Pinpoint the cell where the given text exists, returning its (X, Y) midpoint coordinate. 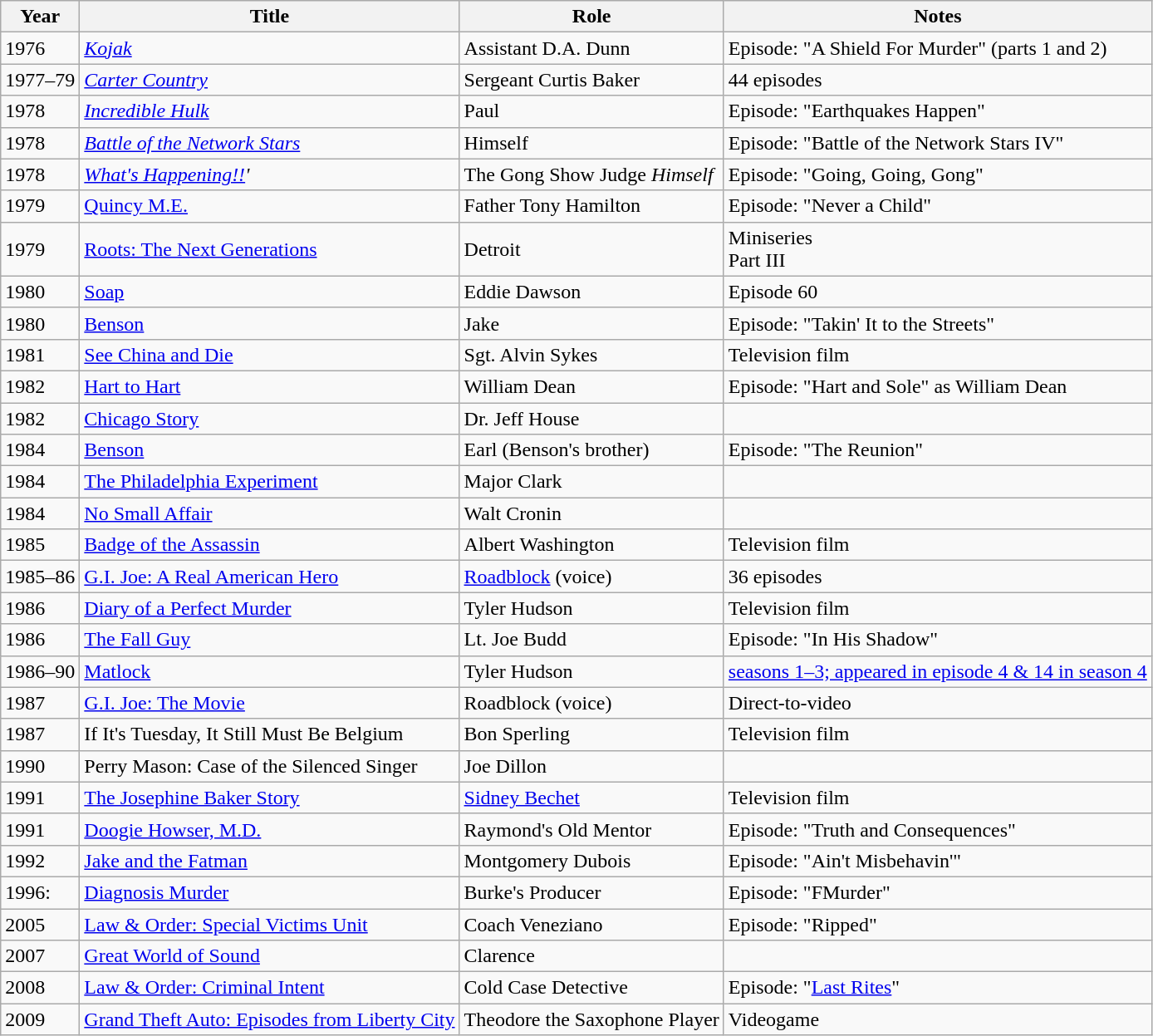
Badge of the Assassin (269, 545)
Year (40, 17)
Law & Order: Special Victims Unit (269, 925)
The Gong Show Judge Himself (591, 174)
Direct-to-video (937, 703)
Episode: "Truth and Consequences" (937, 829)
1977–79 (40, 80)
Lt. Joe Budd (591, 640)
Episode: "A Shield For Murder" (parts 1 and 2) (937, 48)
Role (591, 17)
2009 (40, 1019)
Montgomery Dubois (591, 861)
Sergeant Curtis Baker (591, 80)
Episode: "Hart and Sole" as William Dean (937, 386)
Raymond's Old Mentor (591, 829)
Bon Sperling (591, 734)
William Dean (591, 386)
Dr. Jeff House (591, 418)
Incredible Hulk (269, 111)
No Small Affair (269, 513)
Law & Order: Criminal Intent (269, 988)
Eddie Dawson (591, 292)
Perry Mason: Case of the Silenced Singer (269, 766)
Clarence (591, 956)
Episode 60 (937, 292)
1992 (40, 861)
Major Clark (591, 482)
Burke's Producer (591, 892)
MiniseriesPart III (937, 249)
G.I. Joe: The Movie (269, 703)
The Josephine Baker Story (269, 798)
2005 (40, 925)
Cold Case Detective (591, 988)
Roots: The Next Generations (269, 249)
Title (269, 17)
G.I. Joe: A Real American Hero (269, 577)
1985 (40, 545)
Great World of Sound (269, 956)
Matlock (269, 671)
If It's Tuesday, It Still Must Be Belgium (269, 734)
Hart to Hart (269, 386)
Notes (937, 17)
Jake and the Fatman (269, 861)
1985–86 (40, 577)
Coach Veneziano (591, 925)
See China and Die (269, 355)
Assistant D.A. Dunn (591, 48)
Episode: "In His Shadow" (937, 640)
Episode: "Battle of the Network Stars IV" (937, 143)
Albert Washington (591, 545)
The Fall Guy (269, 640)
Soap (269, 292)
Diagnosis Murder (269, 892)
Carter Country (269, 80)
Theodore the Saxophone Player (591, 1019)
Episode: "Never a Child" (937, 206)
Videogame (937, 1019)
Doogie Howser, M.D. (269, 829)
Sgt. Alvin Sykes (591, 355)
Episode: "Ain't Misbehavin'" (937, 861)
Episode: "Takin' It to the Streets" (937, 323)
Detroit (591, 249)
Episode: "Earthquakes Happen" (937, 111)
Episode: "Last Rites" (937, 988)
2008 (40, 988)
1990 (40, 766)
Episode: "FMurder" (937, 892)
44 episodes (937, 80)
Sidney Bechet (591, 798)
Episode: "Ripped" (937, 925)
Grand Theft Auto: Episodes from Liberty City (269, 1019)
36 episodes (937, 577)
Earl (Benson's brother) (591, 450)
Quincy M.E. (269, 206)
1996: (40, 892)
1976 (40, 48)
Father Tony Hamilton (591, 206)
Episode: "Going, Going, Gong" (937, 174)
seasons 1–3; appeared in episode 4 & 14 in season 4 (937, 671)
The Philadelphia Experiment (269, 482)
Paul (591, 111)
1986–90 (40, 671)
Himself (591, 143)
Kojak (269, 48)
Joe Dillon (591, 766)
Episode: "The Reunion" (937, 450)
Chicago Story (269, 418)
1981 (40, 355)
Battle of the Network Stars (269, 143)
Diary of a Perfect Murder (269, 608)
What's Happening!!' (269, 174)
2007 (40, 956)
Jake (591, 323)
Walt Cronin (591, 513)
